Find where the given text appears and provide that cell's center as (X, Y) coordinate. 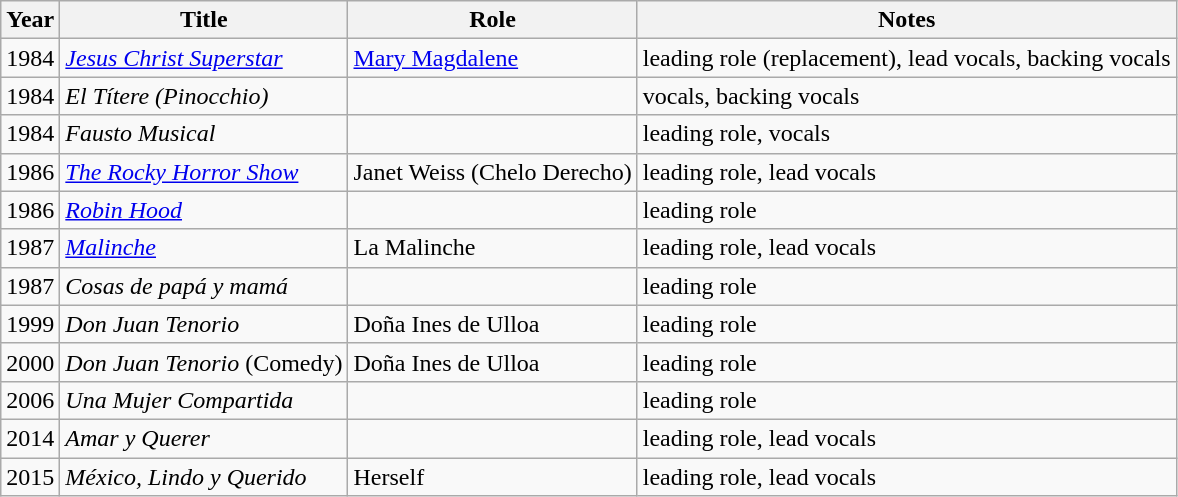
México, Lindo y Querido (204, 477)
El Títere (Pinocchio) (204, 96)
The Rocky Horror Show (204, 172)
Janet Weiss (Chelo Derecho) (492, 172)
leading role (replacement), lead vocals, backing vocals (906, 58)
Robin Hood (204, 210)
Malinche (204, 248)
2000 (30, 362)
leading role, vocals (906, 134)
2015 (30, 477)
vocals, backing vocals (906, 96)
La Malinche (492, 248)
Una Mujer Compartida (204, 400)
Notes (906, 20)
Don Juan Tenorio (204, 324)
Mary Magdalene (492, 58)
Herself (492, 477)
1999 (30, 324)
Amar y Querer (204, 438)
Year (30, 20)
2006 (30, 400)
Role (492, 20)
2014 (30, 438)
Title (204, 20)
Cosas de papá y mamá (204, 286)
Don Juan Tenorio (Comedy) (204, 362)
Fausto Musical (204, 134)
Jesus Christ Superstar (204, 58)
